Output the [x, y] coordinate of the center of the cell containing the given text.  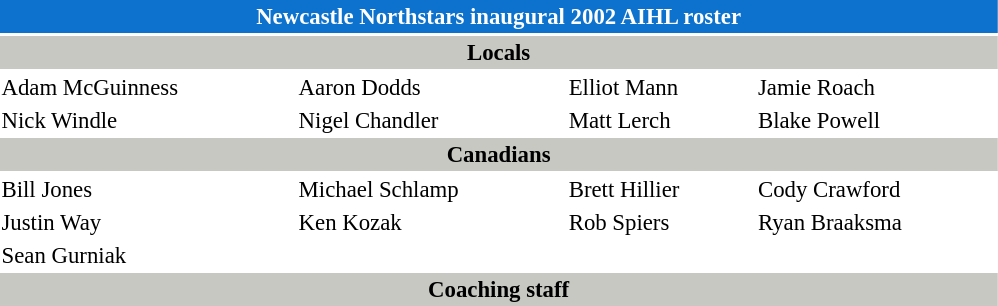
Adam McGuinness [147, 87]
Sean Gurniak [147, 255]
Locals [498, 52]
Justin Way [147, 222]
Coaching staff [498, 290]
Brett Hillier [660, 189]
Bill Jones [147, 189]
Elliot Mann [660, 87]
Michael Schlamp [430, 189]
Aaron Dodds [430, 87]
Nick Windle [147, 120]
Blake Powell [876, 120]
Nigel Chandler [430, 120]
Ryan Braaksma [876, 222]
Rob Spiers [660, 222]
Ken Kozak [430, 222]
Matt Lerch [660, 120]
Cody Crawford [876, 189]
Jamie Roach [876, 87]
Newcastle Northstars inaugural 2002 AIHL roster [498, 16]
Canadians [498, 154]
